Pinpoint the cell where the given text exists, returning its [X, Y] midpoint coordinate. 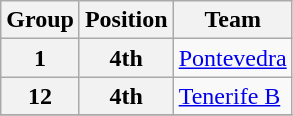
Position [126, 20]
Group [40, 20]
Pontevedra [232, 58]
Team [232, 20]
12 [40, 96]
Tenerife B [232, 96]
1 [40, 58]
